Locate the cell with the specified text and output its [x, y] center coordinate. 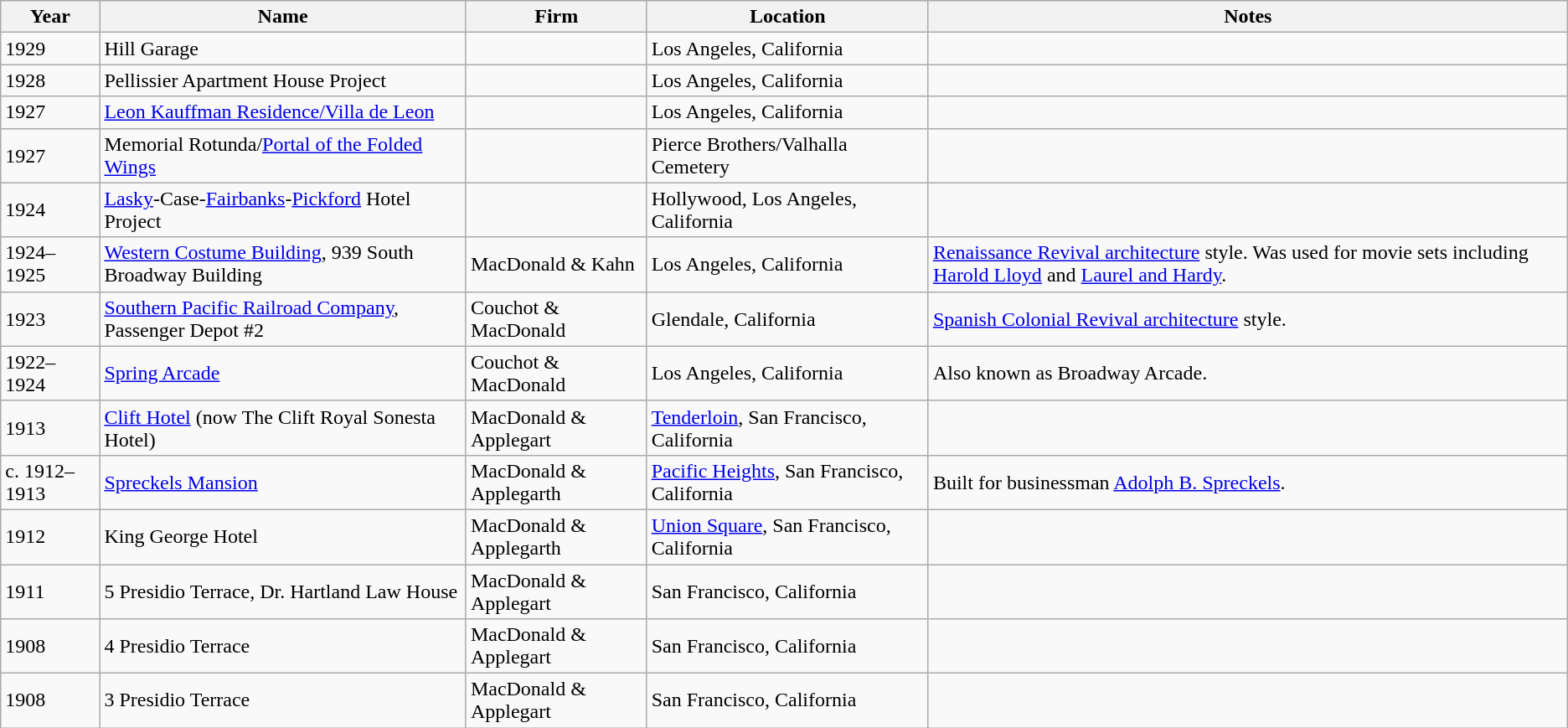
Clift Hotel (now The Clift Royal Sonesta Hotel) [283, 427]
1929 [50, 49]
Also known as Broadway Arcade. [1248, 374]
c. 1912–1913 [50, 483]
1913 [50, 427]
Leon Kauffman Residence/Villa de Leon [283, 112]
Pacific Heights, San Francisco, California [787, 483]
Spring Arcade [283, 374]
Southern Pacific Railroad Company, Passenger Depot #2 [283, 318]
Spanish Colonial Revival architecture style. [1248, 318]
Hollywood, Los Angeles, California [787, 209]
Built for businessman Adolph B. Spreckels. [1248, 483]
4 Presidio Terrace [283, 647]
1922–1924 [50, 374]
Spreckels Mansion [283, 483]
Firm [556, 17]
Tenderloin, San Francisco, California [787, 427]
MacDonald & Kahn [556, 265]
3 Presidio Terrace [283, 700]
Pellissier Apartment House Project [283, 80]
Year [50, 17]
Notes [1248, 17]
Location [787, 17]
1924 [50, 209]
1923 [50, 318]
Glendale, California [787, 318]
Name [283, 17]
1924–1925 [50, 265]
King George Hotel [283, 536]
1912 [50, 536]
Western Costume Building, 939 South Broadway Building [283, 265]
Lasky-Case-Fairbanks-Pickford Hotel Project [283, 209]
1911 [50, 591]
Memorial Rotunda/Portal of the Folded Wings [283, 156]
Pierce Brothers/Valhalla Cemetery [787, 156]
Hill Garage [283, 49]
1928 [50, 80]
5 Presidio Terrace, Dr. Hartland Law House [283, 591]
Renaissance Revival architecture style. Was used for movie sets including Harold Lloyd and Laurel and Hardy. [1248, 265]
Union Square, San Francisco, California [787, 536]
